Capture the cell that displays the provided text and extract its [X, Y] central coordinate. 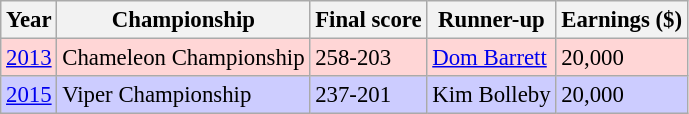
237-201 [368, 95]
Viper Championship [184, 95]
2015 [29, 95]
Chameleon Championship [184, 58]
Final score [368, 20]
Kim Bolleby [492, 95]
Year [29, 20]
2013 [29, 58]
Earnings ($) [622, 20]
258-203 [368, 58]
Championship [184, 20]
Runner-up [492, 20]
Dom Barrett [492, 58]
